Return (X, Y) of the center of cell containing provided text 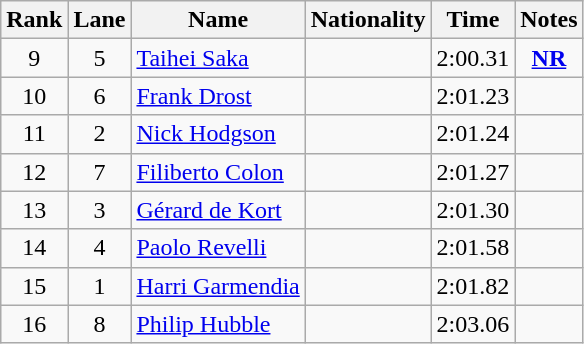
7 (100, 172)
4 (100, 248)
Harri Garmendia (218, 286)
1 (100, 286)
11 (34, 134)
NR (549, 58)
2:01.30 (473, 210)
6 (100, 96)
14 (34, 248)
16 (34, 324)
2:00.31 (473, 58)
12 (34, 172)
13 (34, 210)
Frank Drost (218, 96)
Philip Hubble (218, 324)
Taihei Saka (218, 58)
2:01.58 (473, 248)
5 (100, 58)
Gérard de Kort (218, 210)
Filiberto Colon (218, 172)
2:01.24 (473, 134)
2:01.23 (473, 96)
Nationality (368, 20)
3 (100, 210)
2:03.06 (473, 324)
Notes (549, 20)
2:01.82 (473, 286)
Nick Hodgson (218, 134)
2:01.27 (473, 172)
Name (218, 20)
Lane (100, 20)
10 (34, 96)
2 (100, 134)
9 (34, 58)
Paolo Revelli (218, 248)
15 (34, 286)
Time (473, 20)
Rank (34, 20)
8 (100, 324)
